Pinpoint the cell where the given text exists, returning its [X, Y] midpoint coordinate. 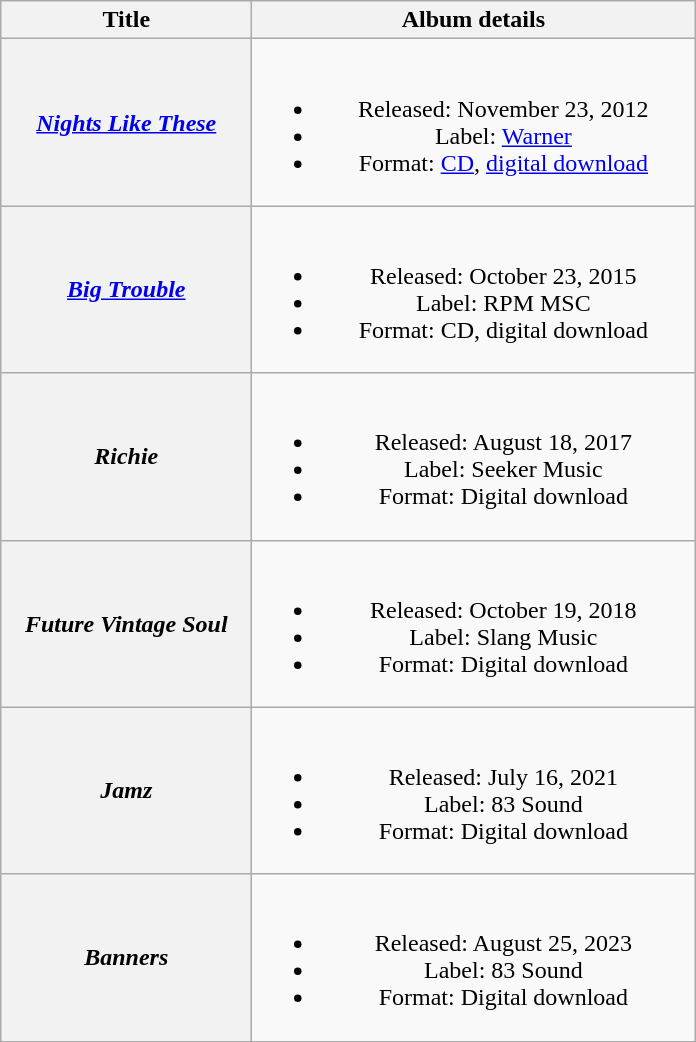
Future Vintage Soul [126, 624]
Released: November 23, 2012Label: WarnerFormat: CD, digital download [474, 122]
Released: August 18, 2017Label: Seeker MusicFormat: Digital download [474, 456]
Richie [126, 456]
Album details [474, 20]
Title [126, 20]
Jamz [126, 790]
Released: August 25, 2023Label: 83 SoundFormat: Digital download [474, 958]
Released: October 23, 2015Label: RPM MSCFormat: CD, digital download [474, 290]
Nights Like These [126, 122]
Released: October 19, 2018Label: Slang MusicFormat: Digital download [474, 624]
Banners [126, 958]
Big Trouble [126, 290]
Released: July 16, 2021Label: 83 SoundFormat: Digital download [474, 790]
